Detect which cell encompasses the target text, then output its [x, y] center coordinate. 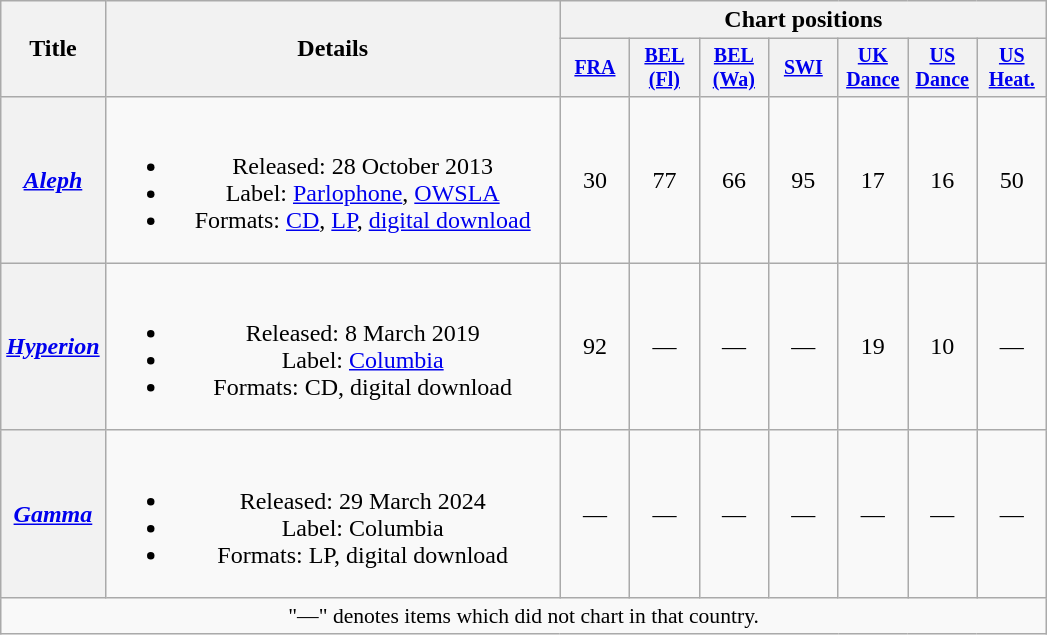
16 [942, 180]
FRA [594, 68]
Aleph [53, 180]
Title [53, 49]
Details [332, 49]
USHeat. [1012, 68]
19 [872, 346]
Chart positions [803, 20]
BEL(Fl) [664, 68]
17 [872, 180]
Gamma [53, 514]
Hyperion [53, 346]
Released: 8 March 2019Label: ColumbiaFormats: CD, digital download [332, 346]
SWI [804, 68]
BEL(Wa) [734, 68]
USDance [942, 68]
Released: 29 March 2024Label: ColumbiaFormats: LP, digital download [332, 514]
30 [594, 180]
Released: 28 October 2013Label: Parlophone, OWSLAFormats: CD, LP, digital download [332, 180]
50 [1012, 180]
92 [594, 346]
"—" denotes items which did not chart in that country. [524, 615]
66 [734, 180]
77 [664, 180]
95 [804, 180]
UKDance [872, 68]
10 [942, 346]
